Scan for the cell matching the given text and deliver its (x, y) coordinate at center. 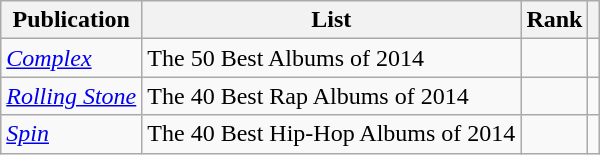
List (332, 20)
Rank (554, 20)
The 50 Best Albums of 2014 (332, 58)
Spin (72, 134)
Rolling Stone (72, 96)
The 40 Best Hip-Hop Albums of 2014 (332, 134)
The 40 Best Rap Albums of 2014 (332, 96)
Publication (72, 20)
Complex (72, 58)
